Provide the [X, Y] coordinate of the cell's center where the given text is located.  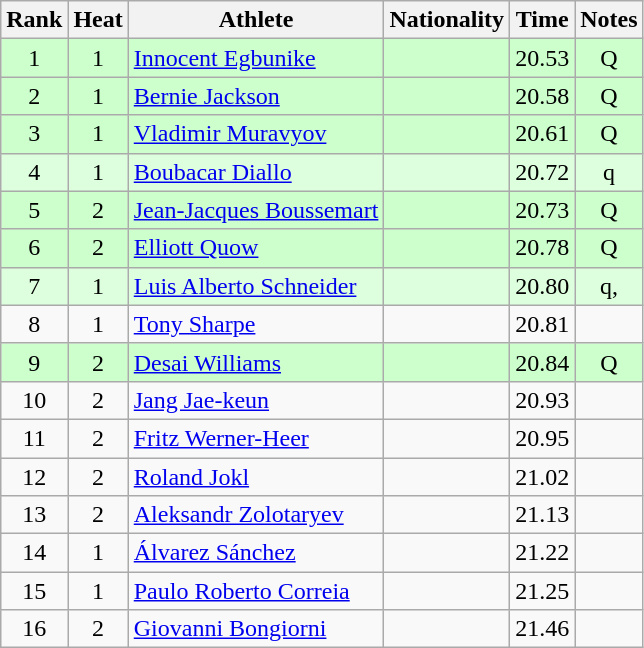
20.93 [542, 400]
15 [34, 591]
9 [34, 362]
10 [34, 400]
12 [34, 477]
5 [34, 210]
3 [34, 134]
Álvarez Sánchez [256, 553]
Bernie Jackson [256, 96]
Athlete [256, 20]
Boubacar Diallo [256, 172]
Fritz Werner-Heer [256, 438]
Jang Jae-keun [256, 400]
Time [542, 20]
20.58 [542, 96]
11 [34, 438]
21.02 [542, 477]
Innocent Egbunike [256, 58]
Desai Williams [256, 362]
Aleksandr Zolotaryev [256, 515]
20.61 [542, 134]
21.13 [542, 515]
q, [609, 286]
Heat [98, 20]
21.46 [542, 629]
Notes [609, 20]
Vladimir Muravyov [256, 134]
Paulo Roberto Correia [256, 591]
7 [34, 286]
q [609, 172]
Luis Alberto Schneider [256, 286]
21.25 [542, 591]
Jean-Jacques Boussemart [256, 210]
Rank [34, 20]
20.84 [542, 362]
20.73 [542, 210]
14 [34, 553]
16 [34, 629]
8 [34, 324]
13 [34, 515]
6 [34, 248]
20.80 [542, 286]
20.72 [542, 172]
Elliott Quow [256, 248]
Roland Jokl [256, 477]
21.22 [542, 553]
Tony Sharpe [256, 324]
Nationality [447, 20]
20.53 [542, 58]
20.81 [542, 324]
Giovanni Bongiorni [256, 629]
20.78 [542, 248]
20.95 [542, 438]
4 [34, 172]
